Extract the (x, y) coordinate from the center of the cell holding the provided text.  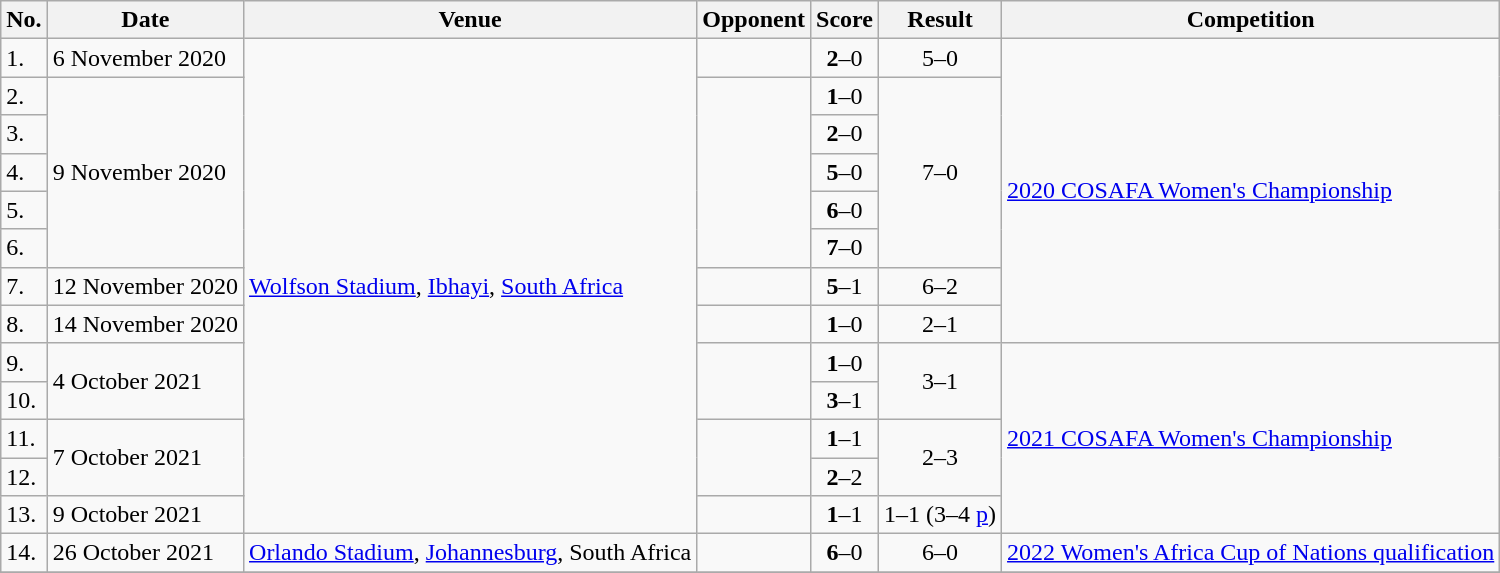
11. (24, 438)
No. (24, 20)
5–1 (845, 286)
2–2 (845, 477)
10. (24, 400)
7. (24, 286)
9 October 2021 (145, 515)
4 October 2021 (145, 381)
14 November 2020 (145, 324)
5. (24, 210)
Result (940, 20)
14. (24, 553)
6–2 (940, 286)
6 November 2020 (145, 58)
Wolfson Stadium, Ibhayi, South Africa (470, 286)
26 October 2021 (145, 553)
13. (24, 515)
Orlando Stadium, Johannesburg, South Africa (470, 553)
2–1 (940, 324)
2021 COSAFA Women's Championship (1251, 438)
9 November 2020 (145, 172)
2–3 (940, 457)
Competition (1251, 20)
4. (24, 172)
7 October 2021 (145, 457)
6. (24, 248)
Date (145, 20)
8. (24, 324)
12 November 2020 (145, 286)
Opponent (754, 20)
1–1 (3–4 p) (940, 515)
Score (845, 20)
9. (24, 362)
Venue (470, 20)
2. (24, 96)
2022 Women's Africa Cup of Nations qualification (1251, 553)
2020 COSAFA Women's Championship (1251, 191)
1. (24, 58)
3. (24, 134)
12. (24, 477)
